Return the [x, y] coordinate for the center point of the cell that contains the specified text.  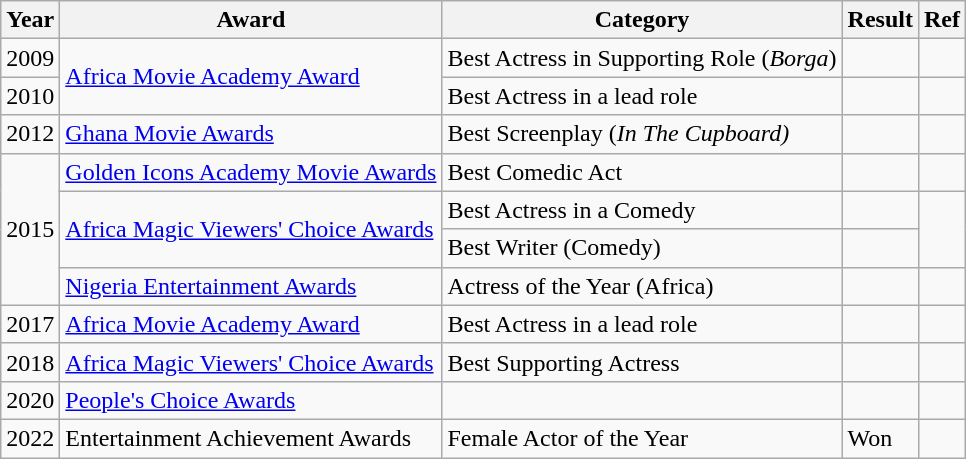
Category [642, 20]
Ref [942, 20]
Best Writer (Comedy) [642, 248]
Female Actor of the Year [642, 438]
Nigeria Entertainment Awards [251, 286]
2022 [30, 438]
Result [880, 20]
Entertainment Achievement Awards [251, 438]
Best Supporting Actress [642, 362]
Best Screenplay (In The Cupboard) [642, 134]
Best Comedic Act [642, 172]
People's Choice Awards [251, 400]
2009 [30, 58]
Year [30, 20]
2018 [30, 362]
Golden Icons Academy Movie Awards [251, 172]
2012 [30, 134]
Award [251, 20]
Actress of the Year (Africa) [642, 286]
2017 [30, 324]
Won [880, 438]
Ghana Movie Awards [251, 134]
2020 [30, 400]
2015 [30, 229]
Best Actress in a Comedy [642, 210]
2010 [30, 96]
Best Actress in Supporting Role (Borga) [642, 58]
